From the cell containing the given text, extract its center point as [X, Y] coordinate. 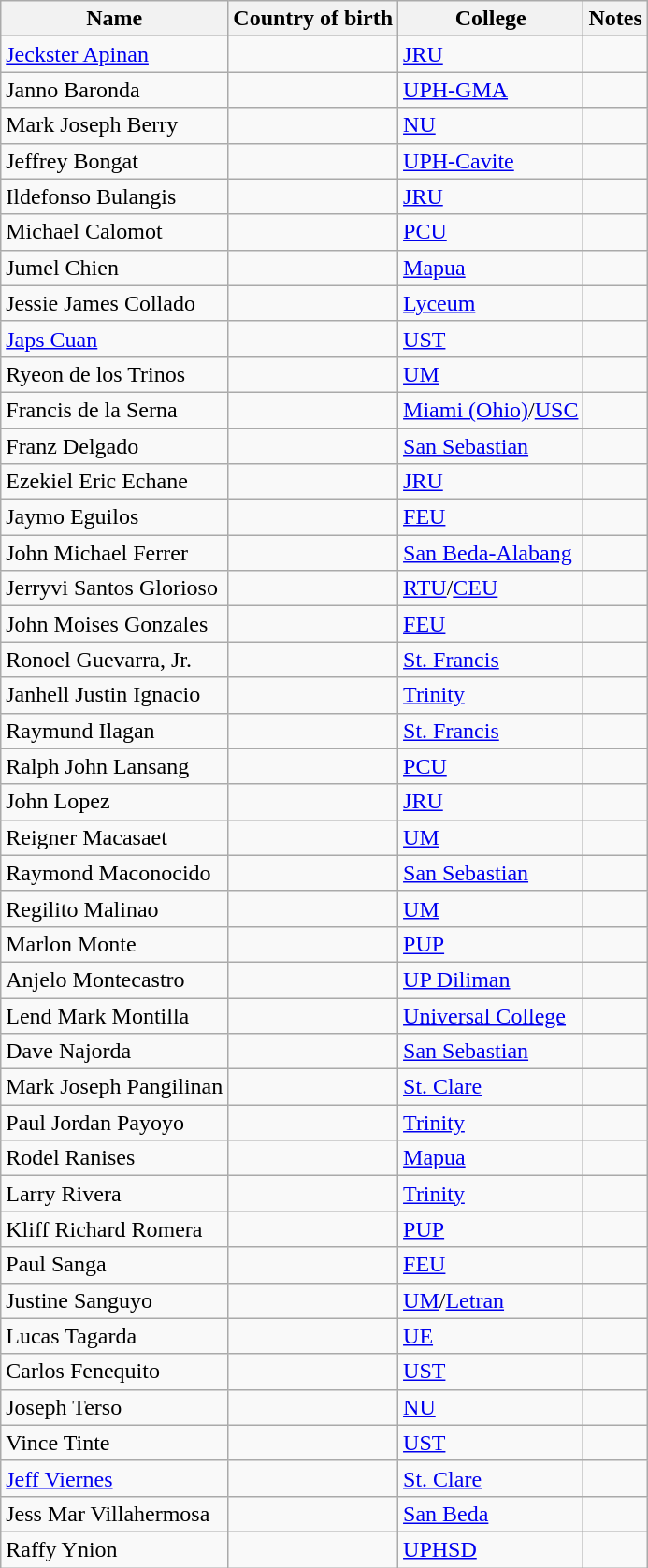
Mark Joseph Berry [114, 125]
Rodel Ranises [114, 1158]
Mark Joseph Pangilinan [114, 1087]
Ralph John Lansang [114, 766]
Jerryvi Santos Glorioso [114, 588]
Larry Rivera [114, 1194]
Ildefonso Bulangis [114, 196]
Jeff Viernes [114, 1478]
Paul Jordan Payoyo [114, 1123]
Lyceum [491, 303]
Raymond Maconocido [114, 873]
UP Diliman [491, 980]
San Beda-Alabang [491, 553]
College [491, 19]
Jessie James Collado [114, 303]
Miami (Ohio)/USC [491, 410]
Lend Mark Montilla [114, 1015]
Franz Delgado [114, 446]
Country of birth [313, 19]
UPHSD [491, 1549]
Ryeon de los Trinos [114, 374]
Francis de la Serna [114, 410]
Jaymo Eguilos [114, 517]
Vince Tinte [114, 1443]
Marlon Monte [114, 944]
Anjelo Montecastro [114, 980]
Jess Mar Villahermosa [114, 1514]
John Lopez [114, 802]
Notes [615, 19]
Jeckster Apinan [114, 54]
Regilito Malinao [114, 908]
Justine Sanguyo [114, 1300]
Name [114, 19]
Raymund Ilagan [114, 731]
Lucas Tagarda [114, 1336]
Carlos Fenequito [114, 1372]
Universal College [491, 1015]
Ezekiel Eric Echane [114, 482]
Janno Baronda [114, 90]
RTU/CEU [491, 588]
Japs Cuan [114, 339]
Jeffrey Bongat [114, 161]
John Michael Ferrer [114, 553]
Ronoel Guevarra, Jr. [114, 660]
Paul Sanga [114, 1265]
John Moises Gonzales [114, 624]
Michael Calomot [114, 232]
Janhell Justin Ignacio [114, 695]
Jumel Chien [114, 268]
Joseph Terso [114, 1407]
UPH-GMA [491, 90]
Kliff Richard Romera [114, 1229]
UPH-Cavite [491, 161]
Dave Najorda [114, 1052]
San Beda [491, 1514]
UM/Letran [491, 1300]
UE [491, 1336]
Raffy Ynion [114, 1549]
Reigner Macasaet [114, 837]
